Pinpoint the cell where the given text exists, returning its [X, Y] midpoint coordinate. 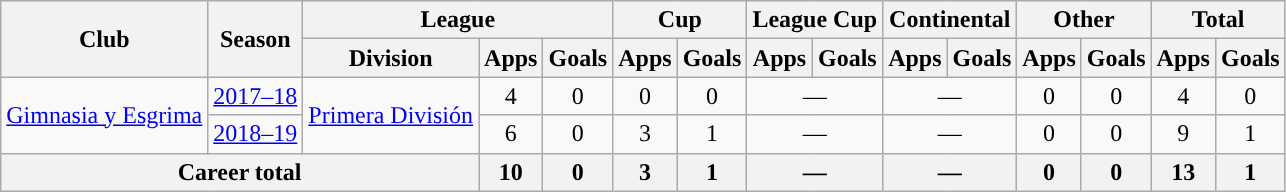
Gimnasia y Esgrima [104, 115]
2018–19 [256, 134]
Division [391, 58]
2017–18 [256, 96]
Total [1218, 20]
Cup [680, 20]
Club [104, 39]
Career total [240, 172]
Primera División [391, 115]
10 [511, 172]
Continental [950, 20]
League Cup [815, 20]
Season [256, 39]
9 [1183, 134]
6 [511, 134]
13 [1183, 172]
Other [1084, 20]
League [458, 20]
